Find where the given text appears and provide that cell's center as (x, y) coordinate. 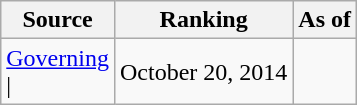
Ranking (203, 20)
As of (325, 20)
October 20, 2014 (203, 72)
Governing| (58, 72)
Source (58, 20)
